Output the (x, y) coordinate of the center of the cell containing the given text.  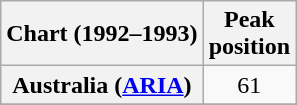
Australia (ARIA) (102, 85)
Peakposition (249, 34)
61 (249, 85)
Chart (1992–1993) (102, 34)
